Identify which cell holds the provided text, then report its [X, Y] central coordinate. 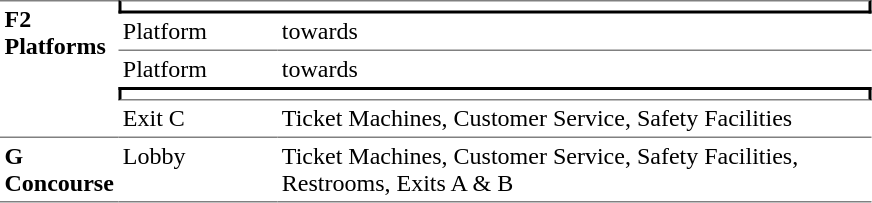
Ticket Machines, Customer Service, Safety Facilities [574, 119]
Lobby [198, 170]
Exit C [198, 119]
GConcourse [59, 170]
F2Platforms [59, 69]
Ticket Machines, Customer Service, Safety Facilities, Restrooms, Exits A & B [574, 170]
